Extract the (x, y) coordinate from the center of the cell holding the provided text.  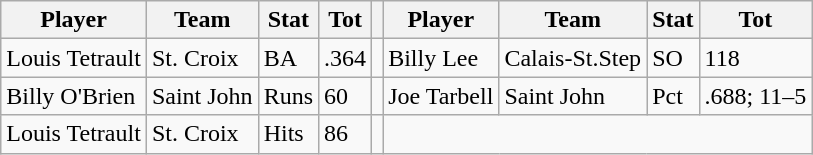
Billy Lee (441, 58)
118 (756, 58)
Runs (288, 96)
SO (673, 58)
86 (346, 134)
.688; 11–5 (756, 96)
Pct (673, 96)
Billy O'Brien (74, 96)
60 (346, 96)
Calais-St.Step (573, 58)
BA (288, 58)
.364 (346, 58)
Hits (288, 134)
Joe Tarbell (441, 96)
